Return (X, Y) of the center of cell containing provided text 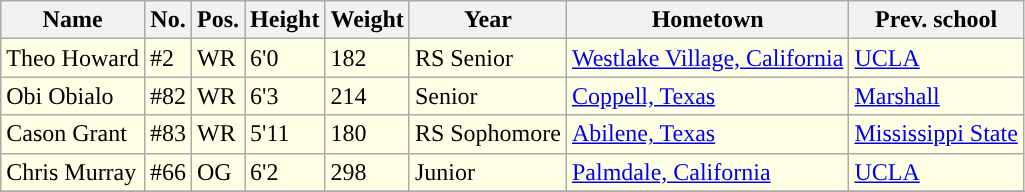
180 (367, 134)
#82 (168, 96)
Pos. (218, 20)
298 (367, 172)
Chris Murray (73, 172)
Theo Howard (73, 58)
Marshall (936, 96)
No. (168, 20)
RS Sophomore (488, 134)
Mississippi State (936, 134)
Coppell, Texas (707, 96)
RS Senior (488, 58)
6'3 (285, 96)
6'2 (285, 172)
Abilene, Texas (707, 134)
#66 (168, 172)
Height (285, 20)
Westlake Village, California (707, 58)
5'11 (285, 134)
Name (73, 20)
6'0 (285, 58)
182 (367, 58)
Cason Grant (73, 134)
Senior (488, 96)
Prev. school (936, 20)
Weight (367, 20)
Obi Obialo (73, 96)
Junior (488, 172)
Hometown (707, 20)
#83 (168, 134)
#2 (168, 58)
OG (218, 172)
Year (488, 20)
214 (367, 96)
Palmdale, California (707, 172)
